Extract the [x, y] coordinate from the center of the cell holding the provided text.  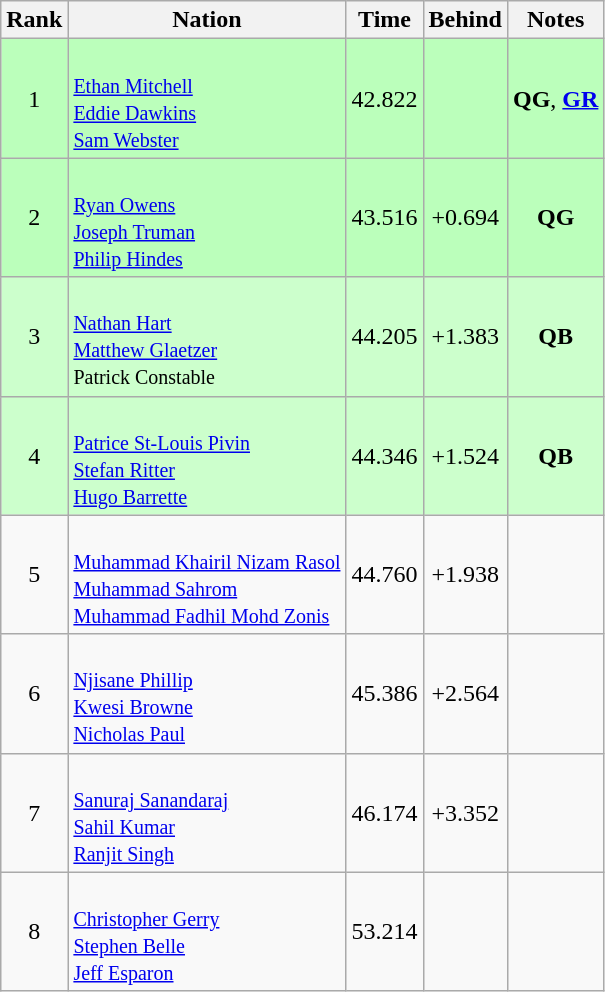
Nathan HartMatthew GlaetzerPatrick Constable [207, 336]
Notes [555, 20]
+3.352 [465, 812]
44.760 [384, 574]
QG, GR [555, 98]
53.214 [384, 932]
44.205 [384, 336]
3 [34, 336]
2 [34, 218]
6 [34, 694]
+2.564 [465, 694]
+1.524 [465, 456]
4 [34, 456]
QG [555, 218]
45.386 [384, 694]
Nation [207, 20]
Sanuraj SanandarajSahil KumarRanjit Singh [207, 812]
5 [34, 574]
44.346 [384, 456]
8 [34, 932]
7 [34, 812]
1 [34, 98]
43.516 [384, 218]
+0.694 [465, 218]
Behind [465, 20]
Rank [34, 20]
Patrice St-Louis PivinStefan RitterHugo Barrette [207, 456]
Time [384, 20]
42.822 [384, 98]
+1.938 [465, 574]
Muhammad Khairil Nizam RasolMuhammad SahromMuhammad Fadhil Mohd Zonis [207, 574]
Christopher GerryStephen BelleJeff Esparon [207, 932]
Ryan OwensJoseph TrumanPhilip Hindes [207, 218]
Njisane PhillipKwesi BrowneNicholas Paul [207, 694]
+1.383 [465, 336]
46.174 [384, 812]
Ethan MitchellEddie DawkinsSam Webster [207, 98]
